Output the [x, y] coordinate of the center of the cell containing the given text.  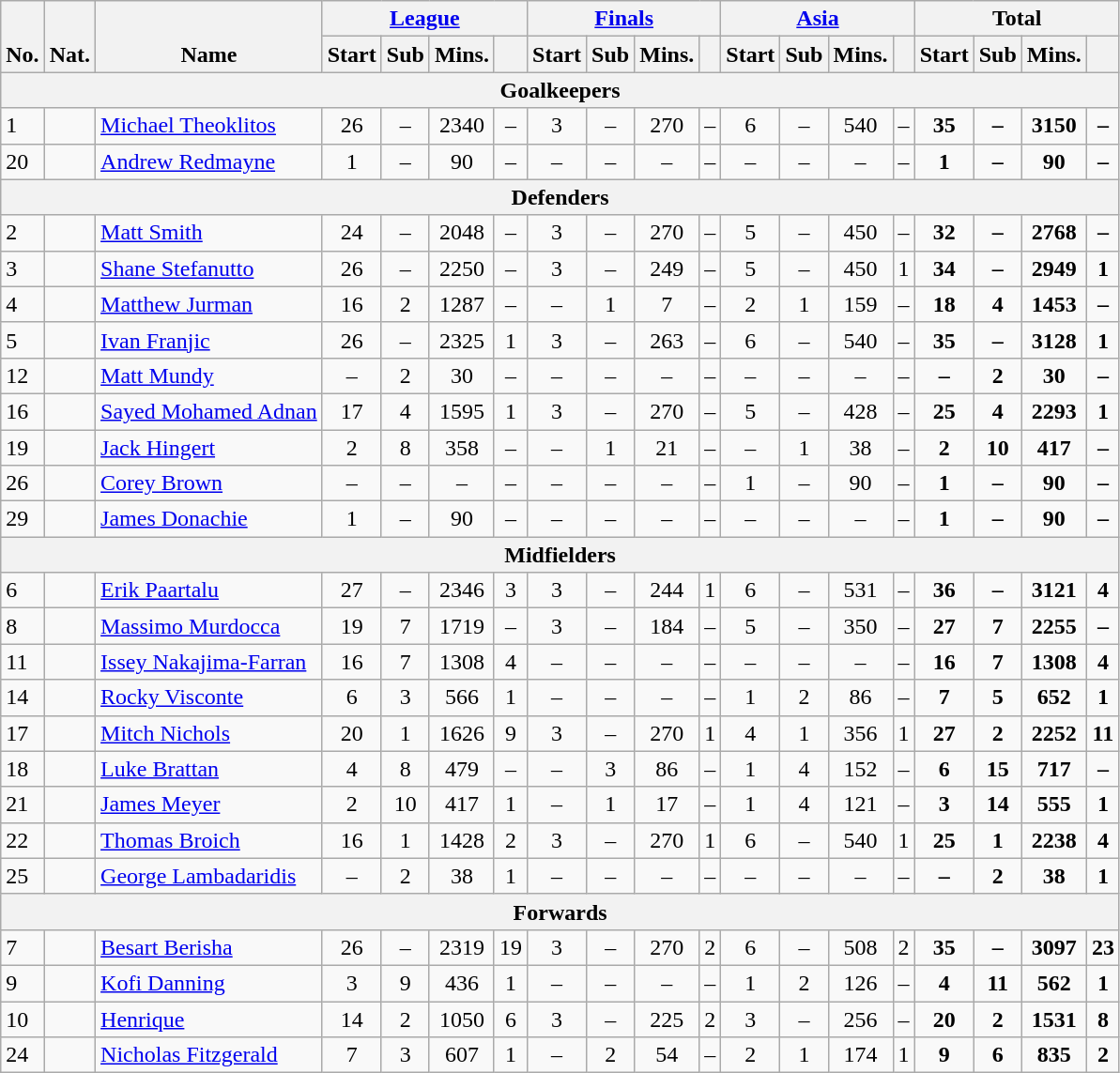
3128 [1053, 340]
Corey Brown [209, 483]
1531 [1053, 1019]
Besart Berisha [209, 947]
562 [1053, 983]
Matt Mundy [209, 376]
566 [462, 697]
2346 [462, 590]
Nicholas Fitzgerald [209, 1055]
531 [860, 590]
George Lambadaridis [209, 876]
2238 [1053, 840]
Matt Smith [209, 233]
Massimo Murdocca [209, 626]
Shane Stefanutto [209, 268]
2768 [1053, 233]
358 [462, 448]
34 [944, 268]
256 [860, 1019]
League [424, 19]
249 [667, 268]
23 [1102, 947]
2319 [462, 947]
Sayed Mohamed Adnan [209, 411]
36 [944, 590]
54 [667, 1055]
184 [667, 626]
2340 [462, 126]
Finals [624, 19]
12 [23, 376]
652 [1053, 697]
Thomas Broich [209, 840]
Jack Hingert [209, 448]
2250 [462, 268]
3121 [1053, 590]
Michael Theoklitos [209, 126]
Issey Nakajima-Farran [209, 662]
Mitch Nichols [209, 733]
Kofi Danning [209, 983]
Ivan Franjic [209, 340]
22 [23, 840]
Total [1017, 19]
1595 [462, 411]
350 [860, 626]
Rocky Visconte [209, 697]
1050 [462, 1019]
555 [1053, 805]
159 [860, 304]
717 [1053, 769]
Erik Paartalu [209, 590]
15 [997, 769]
Andrew Redmayne [209, 161]
2255 [1053, 626]
1626 [462, 733]
1287 [462, 304]
Midfielders [560, 555]
152 [860, 769]
James Meyer [209, 805]
121 [860, 805]
244 [667, 590]
2252 [1053, 733]
2048 [462, 233]
356 [860, 733]
Asia [818, 19]
Forwards [560, 912]
2325 [462, 340]
1453 [1053, 304]
Name [209, 37]
29 [23, 519]
James Donachie [209, 519]
508 [860, 947]
1719 [462, 626]
Matthew Jurman [209, 304]
32 [944, 233]
Defenders [560, 197]
263 [667, 340]
No. [23, 37]
835 [1053, 1055]
479 [462, 769]
1428 [462, 840]
436 [462, 983]
607 [462, 1055]
174 [860, 1055]
428 [860, 411]
Nat. [69, 37]
225 [667, 1019]
126 [860, 983]
Henrique [209, 1019]
Luke Brattan [209, 769]
Goalkeepers [560, 90]
2949 [1053, 268]
2293 [1053, 411]
3097 [1053, 947]
3150 [1053, 126]
